Output the [X, Y] coordinate of the center of the cell containing the given text.  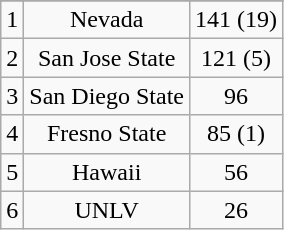
6 [12, 210]
141 (19) [236, 20]
1 [12, 20]
85 (1) [236, 134]
3 [12, 96]
56 [236, 172]
4 [12, 134]
San Diego State [107, 96]
Hawaii [107, 172]
Nevada [107, 20]
96 [236, 96]
Fresno State [107, 134]
UNLV [107, 210]
2 [12, 58]
121 (5) [236, 58]
5 [12, 172]
26 [236, 210]
San Jose State [107, 58]
